Determine the [x, y] coordinate at the center of the cell enclosing the given text.  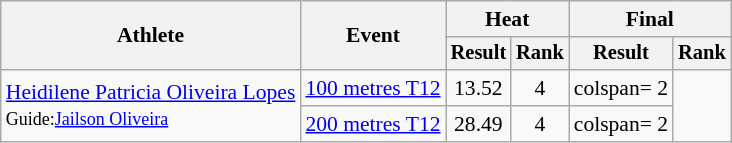
13.52 [479, 88]
28.49 [479, 124]
Final [650, 19]
200 metres T12 [372, 124]
Athlete [151, 36]
Event [372, 36]
Heidilene Patricia Oliveira LopesGuide:Jailson Oliveira [151, 106]
Heat [508, 19]
100 metres T12 [372, 88]
